Capture the cell that displays the provided text and extract its (x, y) central coordinate. 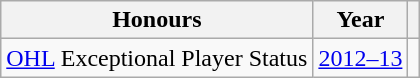
2012–13 (360, 58)
OHL Exceptional Player Status (157, 58)
Year (360, 20)
Honours (157, 20)
